Pinpoint the cell where the given text exists, returning its [X, Y] midpoint coordinate. 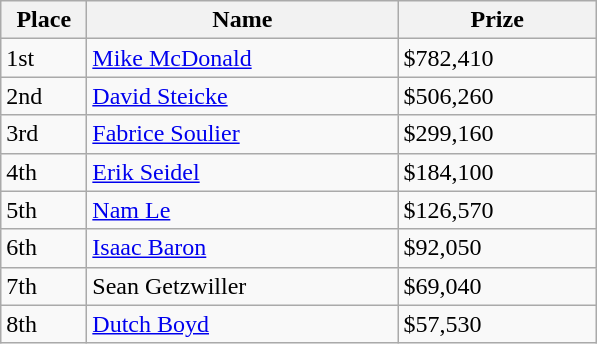
Dutch Boyd [242, 324]
7th [44, 286]
1st [44, 58]
David Steicke [242, 96]
$57,530 [498, 324]
Isaac Baron [242, 248]
Mike McDonald [242, 58]
Prize [498, 20]
Place [44, 20]
8th [44, 324]
Sean Getzwiller [242, 286]
2nd [44, 96]
Fabrice Soulier [242, 134]
Erik Seidel [242, 172]
$92,050 [498, 248]
6th [44, 248]
$782,410 [498, 58]
$299,160 [498, 134]
4th [44, 172]
Name [242, 20]
$506,260 [498, 96]
$126,570 [498, 210]
$184,100 [498, 172]
Nam Le [242, 210]
$69,040 [498, 286]
3rd [44, 134]
5th [44, 210]
